Detect which cell encompasses the target text, then output its (X, Y) center coordinate. 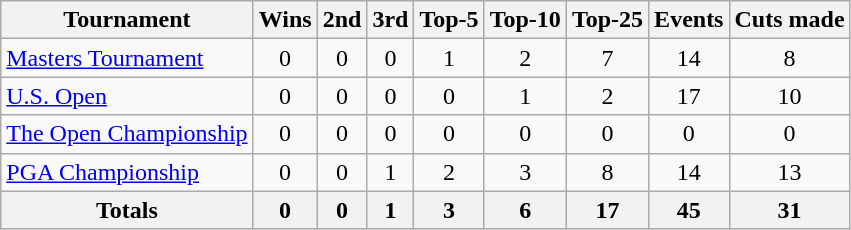
Cuts made (790, 20)
Wins (285, 20)
6 (525, 210)
Top-25 (607, 20)
Events (689, 20)
The Open Championship (127, 134)
3rd (390, 20)
31 (790, 210)
Totals (127, 210)
7 (607, 58)
Top-5 (449, 20)
Tournament (127, 20)
Top-10 (525, 20)
PGA Championship (127, 172)
10 (790, 96)
13 (790, 172)
2nd (342, 20)
Masters Tournament (127, 58)
U.S. Open (127, 96)
45 (689, 210)
